Find where the given text appears and provide that cell's center as (x, y) coordinate. 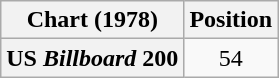
54 (231, 58)
Position (231, 20)
Chart (1978) (92, 20)
US Billboard 200 (92, 58)
